Capture the cell that displays the provided text and extract its [X, Y] central coordinate. 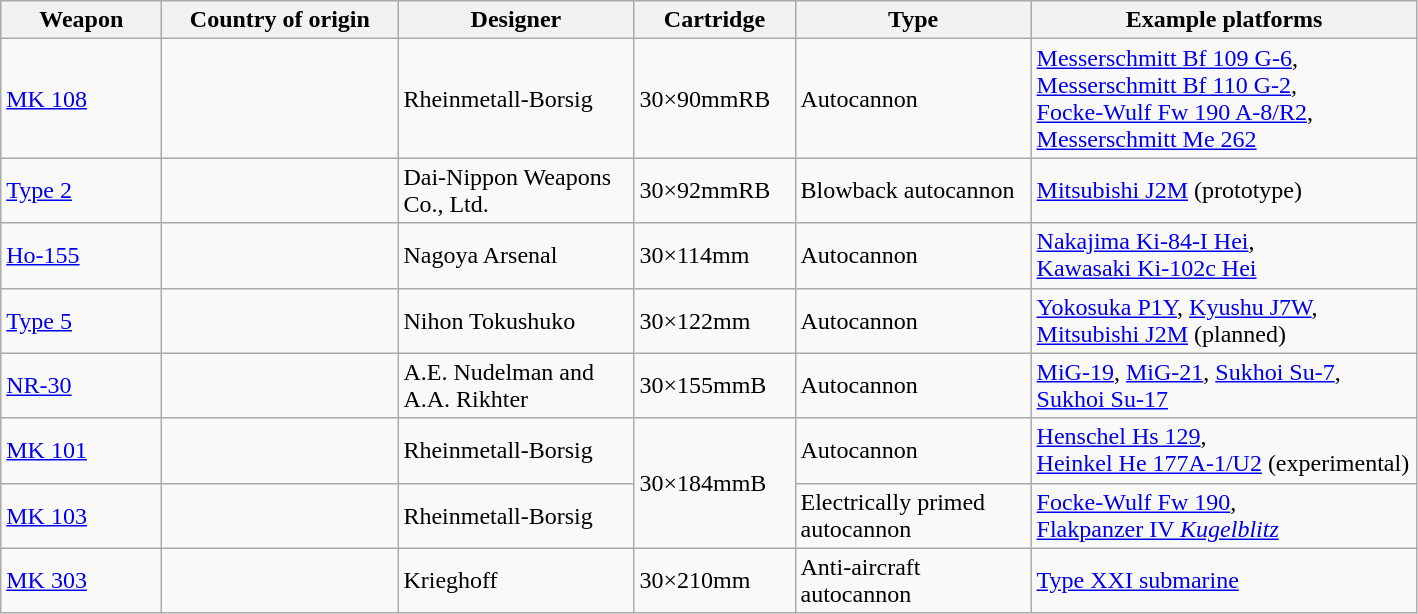
MK 101 [82, 450]
Mitsubishi J2M (prototype) [1224, 190]
30×122mm [714, 320]
Messerschmitt Bf 109 G-6, Messerschmitt Bf 110 G-2,Focke-Wulf Fw 190 A-8/R2, Messerschmitt Me 262 [1224, 98]
Henschel Hs 129,Heinkel He 177A-1/U2 (experimental) [1224, 450]
Type 5 [82, 320]
Cartridge [714, 20]
MK 303 [82, 580]
Ho-155 [82, 256]
MK 103 [82, 516]
MiG-19, MiG-21, Sukhoi Su-7,Sukhoi Su-17 [1224, 386]
30×210mm [714, 580]
Nagoya Arsenal [516, 256]
30×92mmRB [714, 190]
Electrically primed autocannon [913, 516]
30×114mm [714, 256]
Nakajima Ki-84-I Hei,Kawasaki Ki-102c Hei [1224, 256]
30×184mmB [714, 483]
Weapon [82, 20]
Focke-Wulf Fw 190,Flakpanzer IV Kugelblitz [1224, 516]
A.E. Nudelman and A.A. Rikhter [516, 386]
Krieghoff [516, 580]
NR-30 [82, 386]
Example platforms [1224, 20]
Designer [516, 20]
Dai-Nippon Weapons Co., Ltd. [516, 190]
Blowback autocannon [913, 190]
Nihon Tokushuko [516, 320]
Yokosuka P1Y, Kyushu J7W,Mitsubishi J2M (planned) [1224, 320]
MK 108 [82, 98]
Anti-aircraft autocannon [913, 580]
Type 2 [82, 190]
30×155mmB [714, 386]
30×90mmRB [714, 98]
Type [913, 20]
Country of origin [280, 20]
Type XXI submarine [1224, 580]
